Locate the cell with the specified text and output its (x, y) center coordinate. 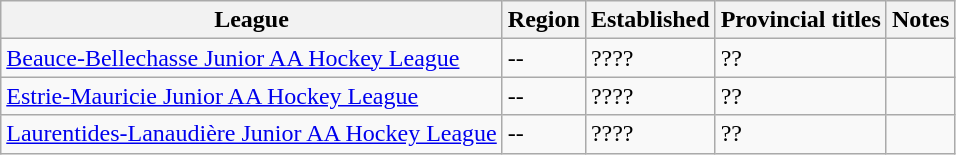
Beauce-Bellechasse Junior AA Hockey League (252, 58)
Established (650, 20)
League (252, 20)
Laurentides-Lanaudière Junior AA Hockey League (252, 134)
Region (544, 20)
Notes (920, 20)
Provincial titles (800, 20)
Estrie-Mauricie Junior AA Hockey League (252, 96)
